For the text-containing cell, return its midpoint in (x, y) coordinate format. 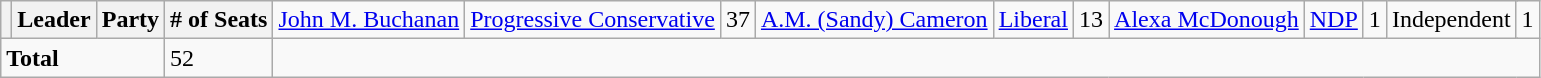
Total (83, 58)
# of Seats (219, 20)
Liberal (1033, 20)
52 (219, 58)
Leader (54, 20)
NDP (1334, 20)
John M. Buchanan (369, 20)
13 (1090, 20)
Alexa McDonough (1207, 20)
A.M. (Sandy) Cameron (874, 20)
37 (738, 20)
Progressive Conservative (593, 20)
Independent (1451, 20)
Party (130, 20)
